Provide the (x, y) coordinate of the cell's center where the given text is located.  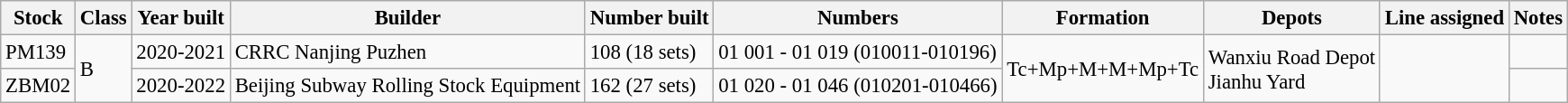
Numbers (858, 18)
CRRC Nanjing Puzhen (407, 52)
Tc+Mp+M+M+Mp+Tc (1103, 69)
Class (105, 18)
01 020 - 01 046 (010201-010466) (858, 86)
ZBM02 (38, 86)
Number built (649, 18)
Depots (1291, 18)
PM139 (38, 52)
108 (18 sets) (649, 52)
Notes (1537, 18)
Line assigned (1444, 18)
2020-2022 (180, 86)
Stock (38, 18)
162 (27 sets) (649, 86)
Year built (180, 18)
2020-2021 (180, 52)
Wanxiu Road DepotJianhu Yard (1291, 69)
Beijing Subway Rolling Stock Equipment (407, 86)
Formation (1103, 18)
B (105, 69)
01 001 - 01 019 (010011-010196) (858, 52)
Builder (407, 18)
